Output the [X, Y] coordinate of the center of the cell containing the given text.  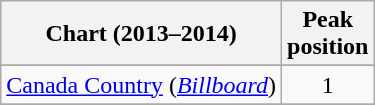
Peakposition [328, 34]
Chart (2013–2014) [142, 34]
Canada Country (Billboard) [142, 85]
1 [328, 85]
